For the text-containing cell, return its midpoint in (X, Y) coordinate format. 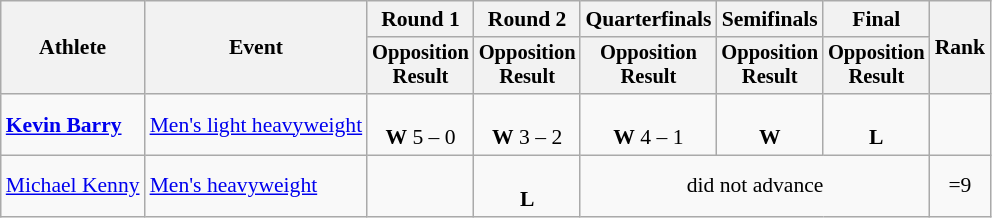
W 3 – 2 (528, 124)
W 4 – 1 (648, 124)
Kevin Barry (73, 124)
Round 1 (420, 19)
W 5 – 0 (420, 124)
did not advance (754, 186)
Men's heavyweight (256, 186)
Michael Kenny (73, 186)
Final (876, 19)
Round 2 (528, 19)
Semifinals (770, 19)
Event (256, 48)
=9 (960, 186)
Rank (960, 48)
W (770, 124)
Men's light heavyweight (256, 124)
Quarterfinals (648, 19)
Athlete (73, 48)
